Provide the (X, Y) coordinate of the cell's center where the given text is located.  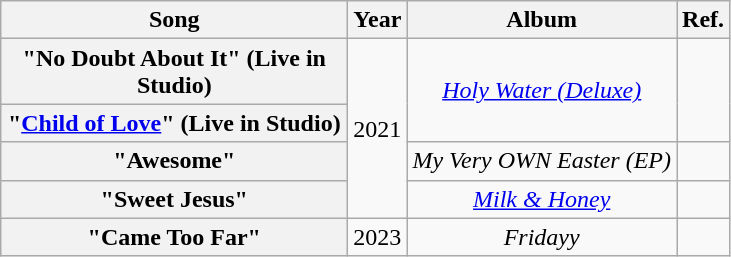
Album (542, 20)
Year (378, 20)
Milk & Honey (542, 199)
"Sweet Jesus" (174, 199)
"No Doubt About It" (Live in Studio) (174, 72)
Holy Water (Deluxe) (542, 90)
2023 (378, 237)
Fridayy (542, 237)
Song (174, 20)
Ref. (704, 20)
"Awesome" (174, 161)
"Came Too Far" (174, 237)
2021 (378, 128)
"Child of Love" (Live in Studio) (174, 123)
My Very OWN Easter (EP) (542, 161)
